Scan for the cell matching the given text and deliver its [x, y] coordinate at center. 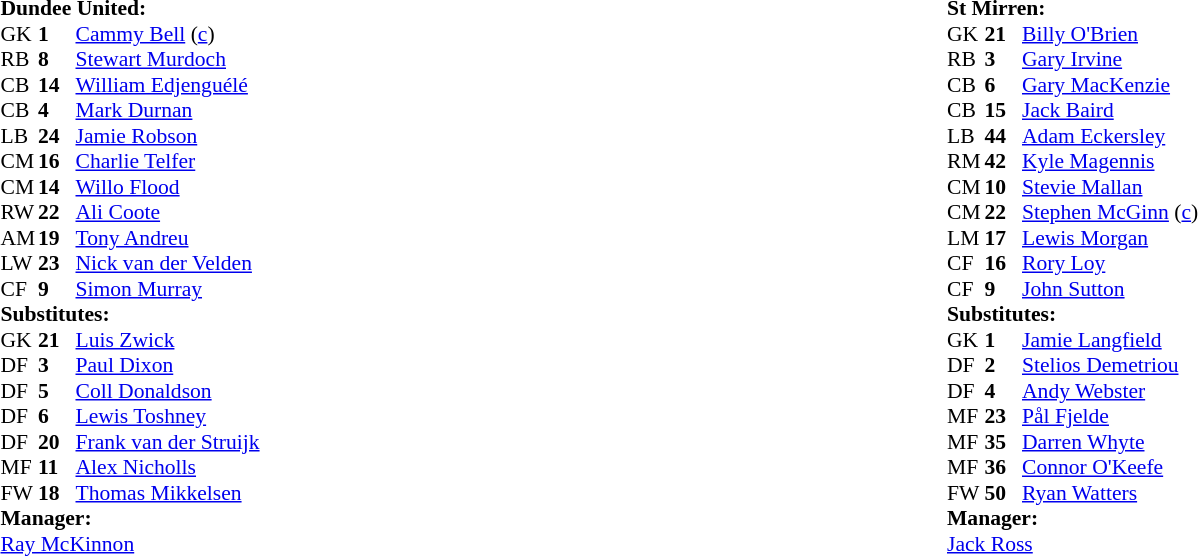
Rory Loy [1110, 263]
17 [1003, 238]
Stephen McGinn (c) [1110, 213]
John Sutton [1110, 289]
5 [57, 391]
Darren Whyte [1110, 442]
Stevie Mallan [1110, 187]
Lewis Morgan [1110, 238]
Jack Baird [1110, 111]
Coll Donaldson [168, 391]
LM [966, 238]
20 [57, 442]
Connor O'Keefe [1110, 467]
19 [57, 238]
Jamie Robson [168, 136]
Gary MacKenzie [1110, 85]
Charlie Telfer [168, 161]
44 [1003, 136]
RW [19, 213]
Ali Coote [168, 213]
Lewis Toshney [168, 417]
8 [57, 59]
Nick van der Velden [168, 263]
Luis Zwick [168, 340]
Simon Murray [168, 289]
Tony Andreu [168, 238]
Jamie Langfield [1110, 340]
Paul Dixon [168, 365]
10 [1003, 187]
William Edjenguélé [168, 85]
Andy Webster [1110, 391]
42 [1003, 161]
AM [19, 238]
Frank van der Struijk [168, 442]
Adam Eckersley [1110, 136]
Cammy Bell (c) [168, 34]
Kyle Magennis [1110, 161]
36 [1003, 467]
RM [966, 161]
50 [1003, 493]
18 [57, 493]
11 [57, 467]
Ryan Watters [1110, 493]
Mark Durnan [168, 111]
Pål Fjelde [1110, 417]
Gary Irvine [1110, 59]
24 [57, 136]
LW [19, 263]
Thomas Mikkelsen [168, 493]
15 [1003, 111]
Willo Flood [168, 187]
Stelios Demetriou [1110, 365]
Stewart Murdoch [168, 59]
35 [1003, 442]
Billy O'Brien [1110, 34]
2 [1003, 365]
Alex Nicholls [168, 467]
